Find where the given text appears and provide that cell's center as [X, Y] coordinate. 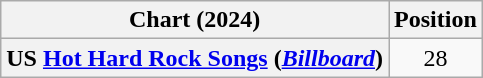
US Hot Hard Rock Songs (Billboard) [195, 58]
28 [436, 58]
Position [436, 20]
Chart (2024) [195, 20]
